Search for the cell housing the specified text and yield its [X, Y] center coordinate. 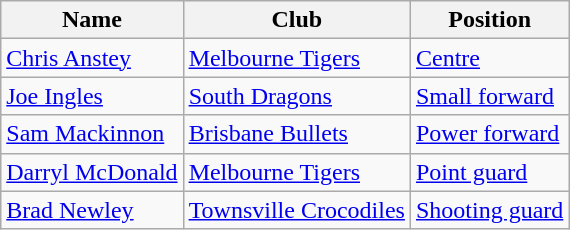
Name [92, 20]
South Dragons [296, 96]
Sam Mackinnon [92, 134]
Darryl McDonald [92, 172]
Position [489, 20]
Shooting guard [489, 210]
Club [296, 20]
Brad Newley [92, 210]
Townsville Crocodiles [296, 210]
Small forward [489, 96]
Brisbane Bullets [296, 134]
Point guard [489, 172]
Chris Anstey [92, 58]
Joe Ingles [92, 96]
Power forward [489, 134]
Centre [489, 58]
